Return (X, Y) of the center of cell containing provided text 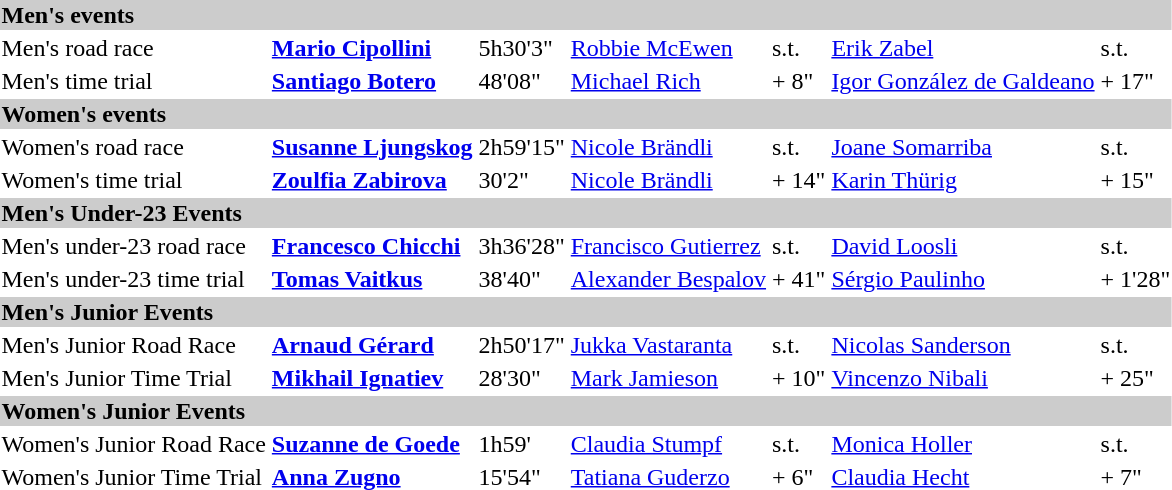
Men's under-23 road race (134, 246)
2h50'17" (522, 345)
Nicolas Sanderson (963, 345)
+ 14" (799, 180)
+ 25" (1136, 378)
Women's road race (134, 147)
Men's Junior Events (586, 312)
Mikhail Ignatiev (372, 378)
+ 1'28" (1136, 279)
+ 41" (799, 279)
Claudia Stumpf (668, 444)
Karin Thürig (963, 180)
38'40" (522, 279)
Vincenzo Nibali (963, 378)
Monica Holler (963, 444)
5h30'3" (522, 48)
Mario Cipollini (372, 48)
+ 8" (799, 81)
Susanne Ljungskog (372, 147)
Jukka Vastaranta (668, 345)
Mark Jamieson (668, 378)
+ 10" (799, 378)
Joane Somarriba (963, 147)
1h59' (522, 444)
Suzanne de Goede (372, 444)
Women's time trial (134, 180)
Sérgio Paulinho (963, 279)
David Loosli (963, 246)
Women's Junior Events (586, 411)
Francesco Chicchi (372, 246)
Men's under-23 time trial (134, 279)
Zoulfia Zabirova (372, 180)
Men's time trial (134, 81)
3h36'28" (522, 246)
Robbie McEwen (668, 48)
Michael Rich (668, 81)
+ 15" (1136, 180)
Arnaud Gérard (372, 345)
Tomas Vaitkus (372, 279)
Women's events (586, 114)
Francisco Gutierrez (668, 246)
30'2" (522, 180)
28'30" (522, 378)
Men's Junior Road Race (134, 345)
2h59'15" (522, 147)
Alexander Bespalov (668, 279)
Men's road race (134, 48)
Men's Under-23 Events (586, 213)
+ 17" (1136, 81)
Igor González de Galdeano (963, 81)
48'08" (522, 81)
Men's Junior Time Trial (134, 378)
Women's Junior Road Race (134, 444)
Men's events (586, 15)
Santiago Botero (372, 81)
Erik Zabel (963, 48)
